Find where the given text appears and provide that cell's center as [x, y] coordinate. 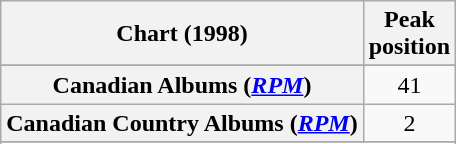
Canadian Country Albums (RPM) [182, 123]
41 [409, 85]
Peakposition [409, 34]
Chart (1998) [182, 34]
2 [409, 123]
Canadian Albums (RPM) [182, 85]
